Search for the cell housing the specified text and yield its [x, y] center coordinate. 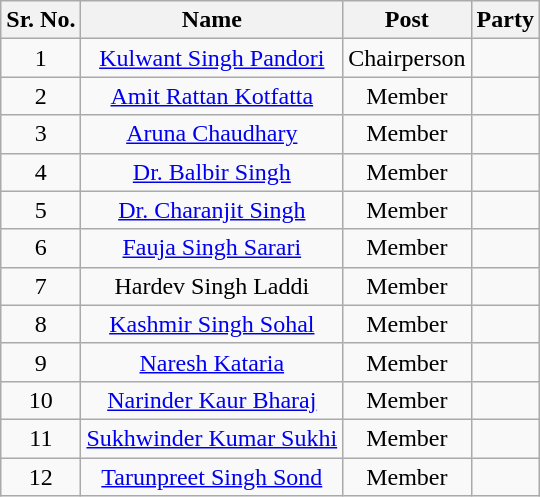
Narinder Kaur Bharaj [212, 400]
Post [407, 20]
Kulwant Singh Pandori [212, 58]
Party [505, 20]
9 [41, 362]
Name [212, 20]
Dr. Charanjit Singh [212, 210]
12 [41, 477]
Naresh Kataria [212, 362]
Sr. No. [41, 20]
8 [41, 324]
Chairperson [407, 58]
1 [41, 58]
Tarunpreet Singh Sond [212, 477]
6 [41, 248]
Hardev Singh Laddi [212, 286]
4 [41, 172]
Kashmir Singh Sohal [212, 324]
3 [41, 134]
7 [41, 286]
2 [41, 96]
Aruna Chaudhary [212, 134]
Dr. Balbir Singh [212, 172]
Sukhwinder Kumar Sukhi [212, 438]
10 [41, 400]
Amit Rattan Kotfatta [212, 96]
11 [41, 438]
5 [41, 210]
Fauja Singh Sarari [212, 248]
